From the cell containing the given text, extract its center point as (X, Y) coordinate. 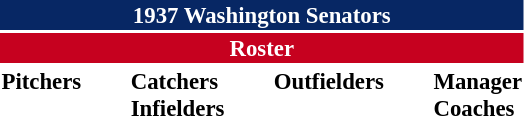
Roster (262, 48)
1937 Washington Senators (262, 15)
